Locate the cell with the specified text and output its (X, Y) center coordinate. 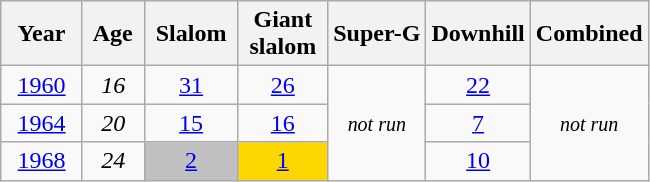
1960 (42, 85)
Downhill (478, 34)
10 (478, 161)
Super-G (377, 34)
1964 (42, 123)
2 (191, 161)
31 (191, 85)
24 (113, 161)
Combined (589, 34)
1968 (42, 161)
26 (283, 85)
1 (283, 161)
20 (113, 123)
7 (478, 123)
15 (191, 123)
Age (113, 34)
Slalom (191, 34)
Year (42, 34)
22 (478, 85)
Giant slalom (283, 34)
